Identify which cell holds the provided text, then report its [X, Y] central coordinate. 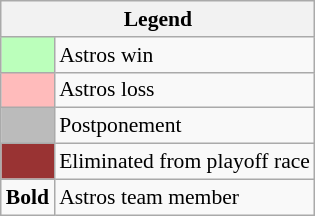
Eliminated from playoff race [184, 162]
Astros win [184, 55]
Postponement [184, 126]
Astros team member [184, 197]
Bold [28, 197]
Legend [158, 19]
Astros loss [184, 90]
